Identify which cell holds the provided text, then report its (x, y) central coordinate. 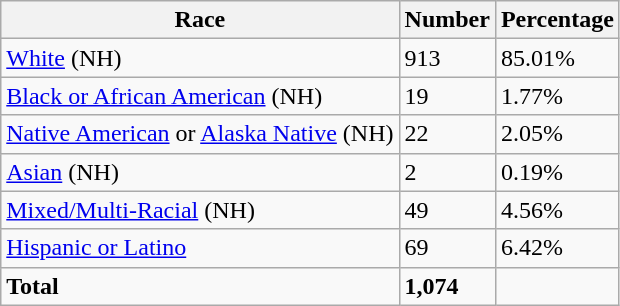
Native American or Alaska Native (NH) (200, 134)
22 (447, 134)
Asian (NH) (200, 172)
49 (447, 210)
19 (447, 96)
Mixed/Multi-Racial (NH) (200, 210)
Number (447, 20)
4.56% (557, 210)
Race (200, 20)
Total (200, 286)
White (NH) (200, 58)
85.01% (557, 58)
Hispanic or Latino (200, 248)
69 (447, 248)
913 (447, 58)
1.77% (557, 96)
Percentage (557, 20)
Black or African American (NH) (200, 96)
2.05% (557, 134)
2 (447, 172)
1,074 (447, 286)
6.42% (557, 248)
0.19% (557, 172)
